Return the (x, y) coordinate for the center point of the cell that contains the specified text.  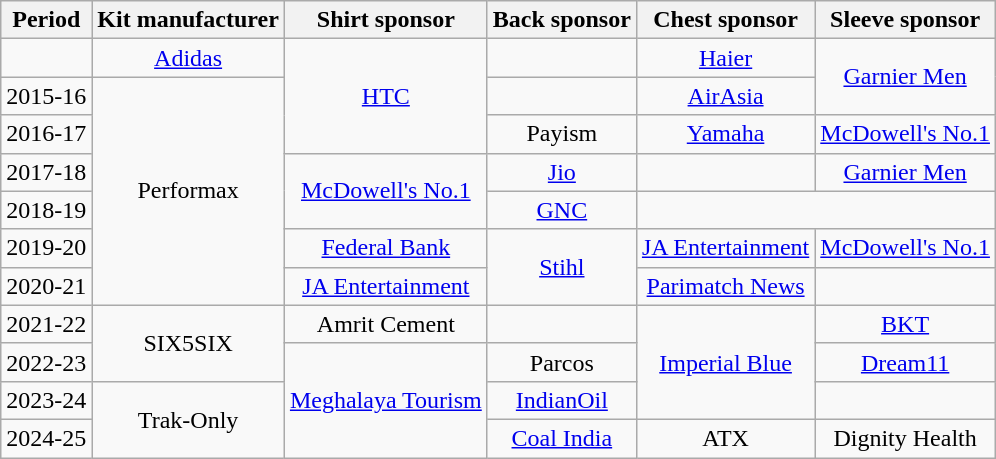
GNC (562, 210)
2024-25 (46, 438)
ATX (725, 438)
2016-17 (46, 134)
Chest sponsor (725, 20)
AirAsia (725, 96)
Performax (188, 191)
Meghalaya Tourism (386, 400)
Parimatch News (725, 286)
BKT (906, 324)
Jio (562, 172)
2015-16 (46, 96)
Payism (562, 134)
Imperial Blue (725, 362)
SIX5SIX (188, 343)
Dignity Health (906, 438)
IndianOil (562, 400)
Amrit Cement (386, 324)
Period (46, 20)
Parcos (562, 362)
2019-20 (46, 248)
Back sponsor (562, 20)
2022-23 (46, 362)
2020-21 (46, 286)
Trak-Only (188, 419)
Kit manufacturer (188, 20)
HTC (386, 96)
Adidas (188, 58)
Yamaha (725, 134)
Stihl (562, 267)
2021-22 (46, 324)
Sleeve sponsor (906, 20)
Dream11 (906, 362)
Shirt sponsor (386, 20)
Federal Bank (386, 248)
Coal India (562, 438)
Haier (725, 58)
2018-19 (46, 210)
2023-24 (46, 400)
2017-18 (46, 172)
